For the text-containing cell, return its midpoint in [x, y] coordinate format. 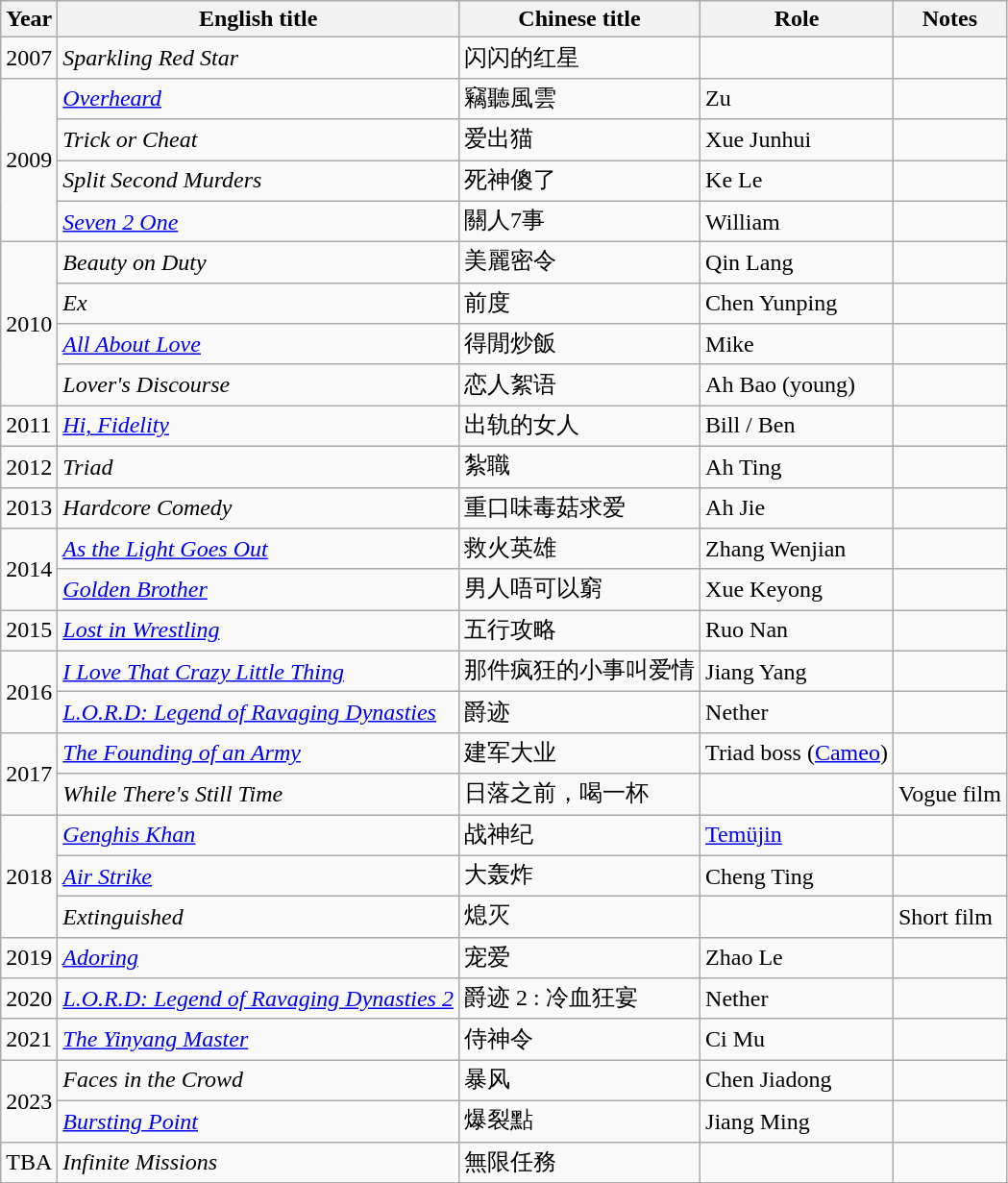
Sparkling Red Star [258, 58]
恋人絮语 [578, 384]
2023 [29, 1101]
救火英雄 [578, 550]
爆裂點 [578, 1121]
關人7事 [578, 221]
爵迹 [578, 713]
重口味毒菇求爱 [578, 507]
Genghis Khan [258, 836]
Xue Junhui [798, 140]
2020 [29, 999]
Jiang Yang [798, 671]
Temüjin [798, 836]
2021 [29, 1040]
Year [29, 19]
I Love That Crazy Little Thing [258, 671]
Notes [949, 19]
2014 [29, 569]
Ci Mu [798, 1040]
Beauty on Duty [258, 263]
While There's Still Time [258, 794]
Adoring [258, 957]
暴风 [578, 1080]
Hi, Fidelity [258, 427]
Zhang Wenjian [798, 550]
Extinguished [258, 917]
Triad [258, 467]
Split Second Murders [258, 181]
2016 [29, 692]
2018 [29, 876]
Seven 2 One [258, 221]
熄灭 [578, 917]
L.O.R.D: Legend of Ravaging Dynasties [258, 713]
Bursting Point [258, 1121]
Lover's Discourse [258, 384]
Ah Bao (young) [798, 384]
The Yinyang Master [258, 1040]
紮職 [578, 467]
Infinite Missions [258, 1163]
Chen Yunping [798, 304]
Cheng Ting [798, 876]
Xue Keyong [798, 590]
2012 [29, 467]
大轰炸 [578, 876]
Zhao Le [798, 957]
TBA [29, 1163]
Vogue film [949, 794]
死神傻了 [578, 181]
闪闪的红星 [578, 58]
得閒炒飯 [578, 344]
出轨的女人 [578, 427]
侍神令 [578, 1040]
Ex [258, 304]
Ke Le [798, 181]
Triad boss (Cameo) [798, 753]
L.O.R.D: Legend of Ravaging Dynasties 2 [258, 999]
美麗密令 [578, 263]
無限任務 [578, 1163]
2013 [29, 507]
五行攻略 [578, 630]
爱出猫 [578, 140]
Ah Ting [798, 467]
Trick or Cheat [258, 140]
2019 [29, 957]
William [798, 221]
Short film [949, 917]
2017 [29, 773]
Chen Jiadong [798, 1080]
Lost in Wrestling [258, 630]
爵迹 2 : 冷血狂宴 [578, 999]
战神纪 [578, 836]
宠爱 [578, 957]
Golden Brother [258, 590]
All About Love [258, 344]
As the Light Goes Out [258, 550]
前度 [578, 304]
男人唔可以窮 [578, 590]
2007 [29, 58]
Zu [798, 98]
Chinese title [578, 19]
Role [798, 19]
Hardcore Comedy [258, 507]
日落之前，喝一杯 [578, 794]
2011 [29, 427]
Overheard [258, 98]
Bill / Ben [798, 427]
Faces in the Crowd [258, 1080]
2015 [29, 630]
Qin Lang [798, 263]
Ruo Nan [798, 630]
Mike [798, 344]
The Founding of an Army [258, 753]
建军大业 [578, 753]
English title [258, 19]
那件疯狂的小事叫爱情 [578, 671]
竊聽風雲 [578, 98]
Jiang Ming [798, 1121]
2009 [29, 160]
Air Strike [258, 876]
2010 [29, 324]
Ah Jie [798, 507]
